Locate the cell with the specified text and output its [X, Y] center coordinate. 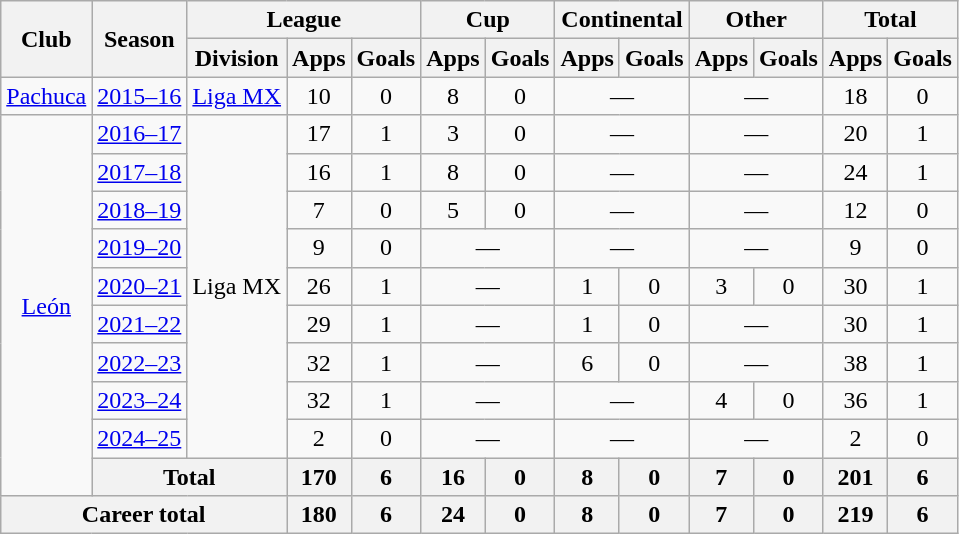
2018–19 [140, 210]
5 [453, 210]
2020–21 [140, 286]
38 [855, 362]
170 [319, 477]
Career total [144, 515]
219 [855, 515]
18 [855, 96]
2017–18 [140, 172]
Other [756, 20]
4 [721, 400]
2019–20 [140, 248]
201 [855, 477]
12 [855, 210]
Division [237, 58]
2024–25 [140, 438]
10 [319, 96]
2021–22 [140, 324]
Club [46, 39]
180 [319, 515]
Cup [488, 20]
2023–24 [140, 400]
2022–23 [140, 362]
36 [855, 400]
Continental [622, 20]
León [46, 306]
20 [855, 134]
Pachuca [46, 96]
2015–16 [140, 96]
26 [319, 286]
29 [319, 324]
Season [140, 39]
17 [319, 134]
2016–17 [140, 134]
League [304, 20]
